Return (x, y) of the center of cell containing provided text 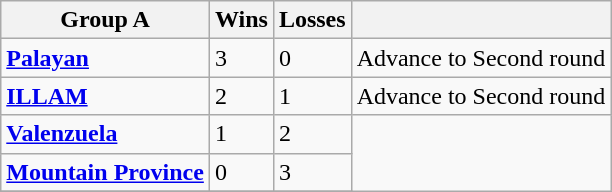
ILLAM (106, 96)
Valenzuela (106, 134)
Mountain Province (106, 172)
Group A (106, 20)
Palayan (106, 58)
Losses (312, 20)
Wins (241, 20)
